For the text-containing cell, return its midpoint in [x, y] coordinate format. 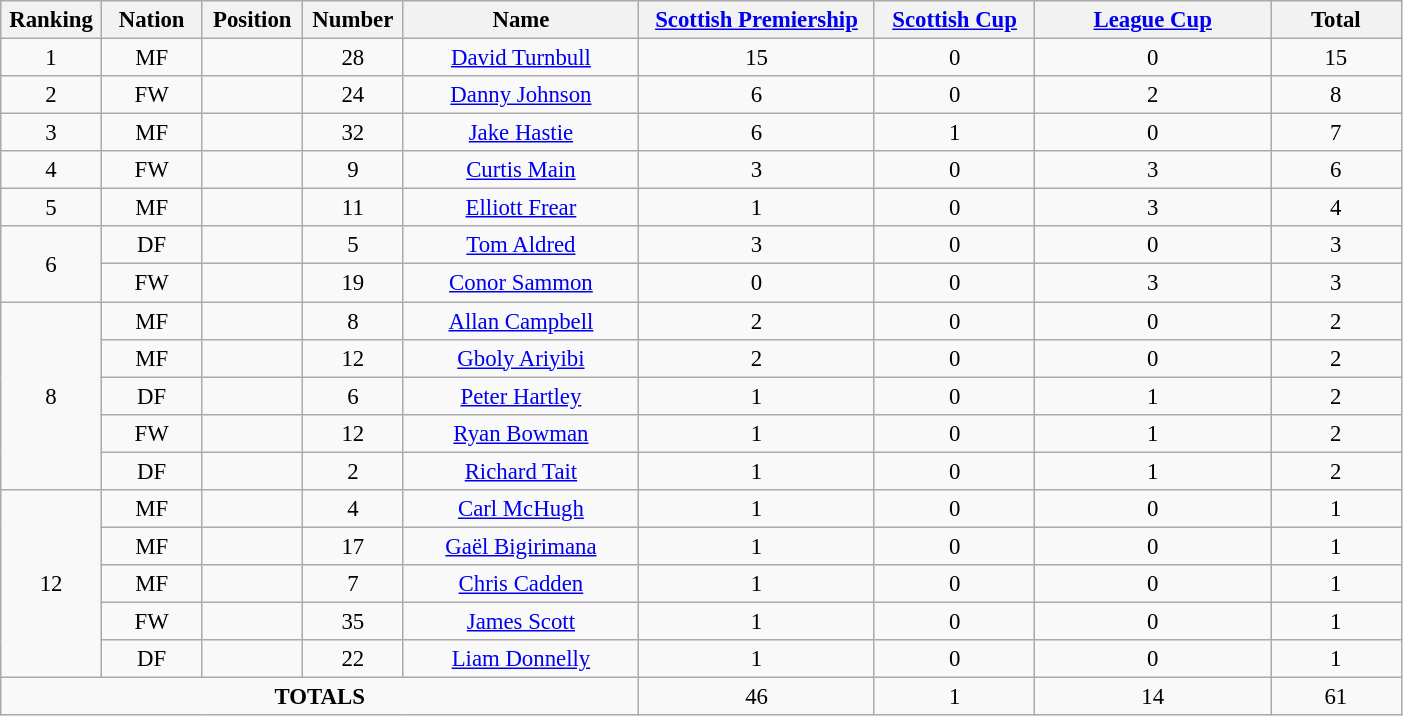
Elliott Frear [521, 208]
Tom Aldred [521, 245]
Position [252, 20]
Richard Tait [521, 471]
Gaël Bigirimana [521, 546]
11 [354, 208]
Nation [152, 20]
17 [354, 546]
Scottish Cup [954, 20]
Total [1336, 20]
TOTALS [320, 697]
61 [1336, 697]
Liam Donnelly [521, 659]
Danny Johnson [521, 95]
Scottish Premiership [757, 20]
Ryan Bowman [521, 433]
19 [354, 283]
Ranking [52, 20]
35 [354, 621]
46 [757, 697]
Jake Hastie [521, 133]
David Turnbull [521, 58]
Name [521, 20]
9 [354, 170]
League Cup [1153, 20]
Conor Sammon [521, 283]
Carl McHugh [521, 509]
Gboly Ariyibi [521, 358]
Peter Hartley [521, 396]
Allan Campbell [521, 321]
28 [354, 58]
Chris Cadden [521, 584]
22 [354, 659]
Number [354, 20]
14 [1153, 697]
32 [354, 133]
24 [354, 95]
James Scott [521, 621]
Curtis Main [521, 170]
